Output the [X, Y] coordinate of the center of the cell containing the given text.  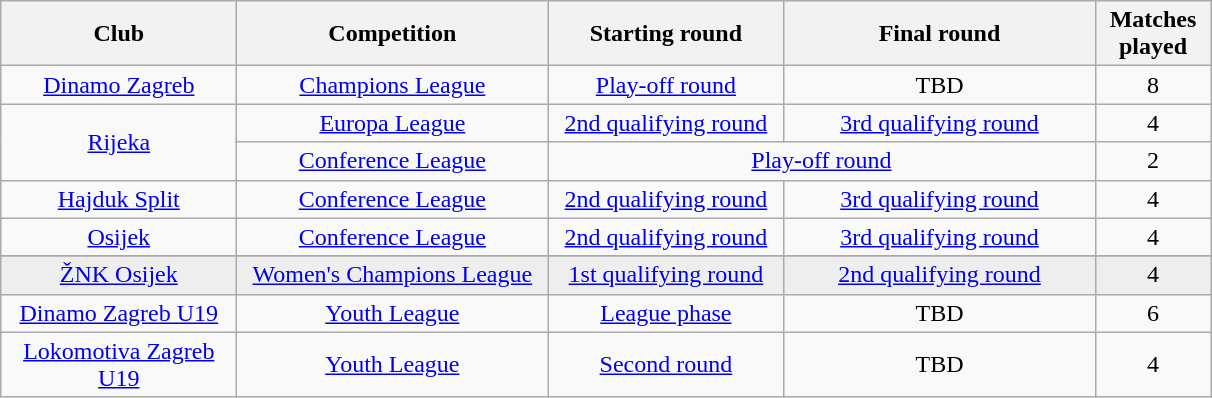
1st qualifying round [666, 275]
Europa League [392, 123]
ŽNK Osijek [119, 275]
Matches played [1153, 34]
2 [1153, 161]
Rijeka [119, 142]
Lokomotiva Zagreb U19 [119, 364]
Second round [666, 364]
Women's Champions League [392, 275]
Dinamo Zagreb [119, 85]
Club [119, 34]
8 [1153, 85]
Dinamo Zagreb U19 [119, 313]
League phase [666, 313]
Competition [392, 34]
Hajduk Split [119, 199]
Starting round [666, 34]
6 [1153, 313]
Final round [940, 34]
Osijek [119, 237]
Champions League [392, 85]
